Find where the given text appears and provide that cell's center as [x, y] coordinate. 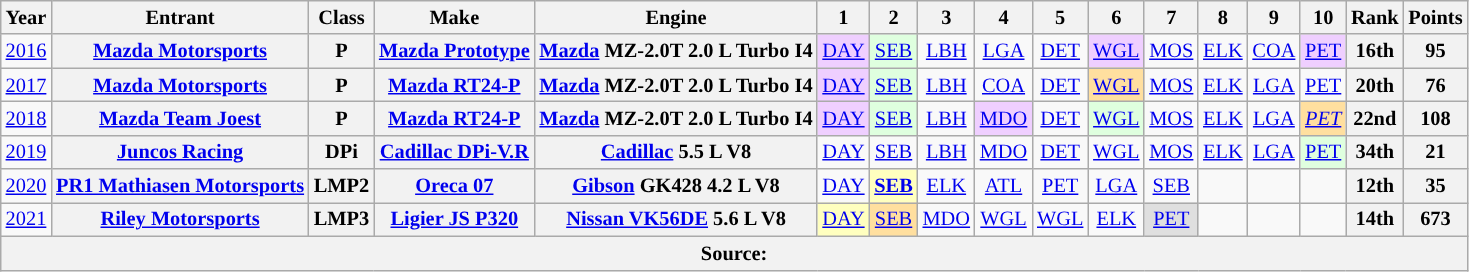
673 [1435, 219]
5 [1060, 17]
21 [1435, 152]
LMP2 [342, 186]
2020 [26, 186]
22nd [1374, 118]
2017 [26, 85]
6 [1116, 17]
2016 [26, 51]
1 [843, 17]
4 [1004, 17]
Engine [676, 17]
PR1 Mathiasen Motorsports [180, 186]
2021 [26, 219]
9 [1274, 17]
3 [946, 17]
Make [454, 17]
Source: [734, 253]
Class [342, 17]
Year [26, 17]
108 [1435, 118]
35 [1435, 186]
34th [1374, 152]
76 [1435, 85]
LMP3 [342, 219]
Gibson GK428 4.2 L V8 [676, 186]
95 [1435, 51]
Juncos Racing [180, 152]
Cadillac 5.5 L V8 [676, 152]
2 [893, 17]
2019 [26, 152]
8 [1222, 17]
DPi [342, 152]
ATL [1004, 186]
Nissan VK56DE 5.6 L V8 [676, 219]
Points [1435, 17]
Entrant [180, 17]
Oreca 07 [454, 186]
Rank [1374, 17]
7 [1171, 17]
10 [1323, 17]
16th [1374, 51]
12th [1374, 186]
Mazda Prototype [454, 51]
Mazda Team Joest [180, 118]
20th [1374, 85]
Cadillac DPi-V.R [454, 152]
Ligier JS P320 [454, 219]
2018 [26, 118]
Riley Motorsports [180, 219]
14th [1374, 219]
